Return the (X, Y) coordinate for the center point of the cell that contains the specified text.  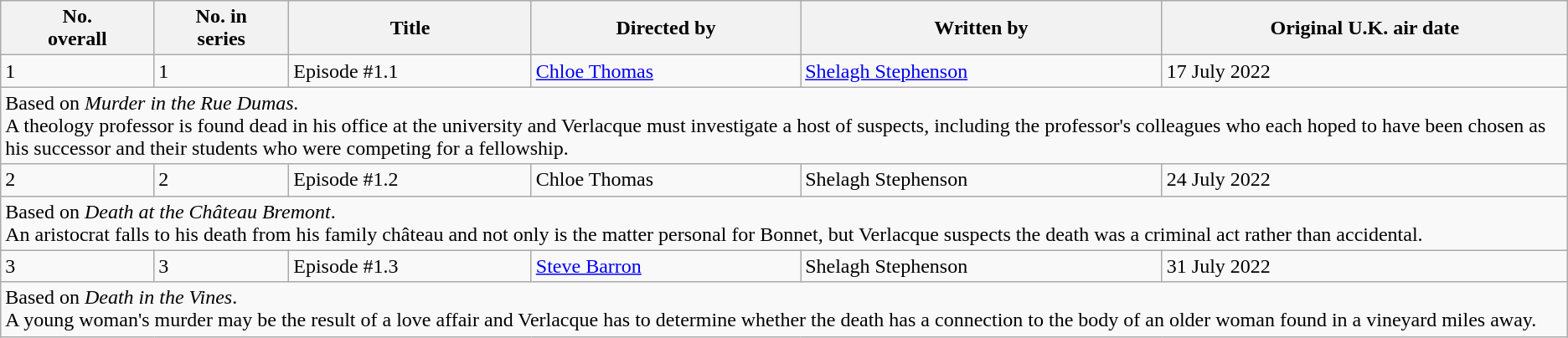
17 July 2022 (1364, 71)
Title (410, 28)
Original U.K. air date (1364, 28)
Episode #1.3 (410, 266)
No.overall (77, 28)
Episode #1.1 (410, 71)
Directed by (665, 28)
No. inseries (221, 28)
Steve Barron (665, 266)
31 July 2022 (1364, 266)
Episode #1.2 (410, 180)
Written by (982, 28)
24 July 2022 (1364, 180)
